Find where the given text appears and provide that cell's center as [X, Y] coordinate. 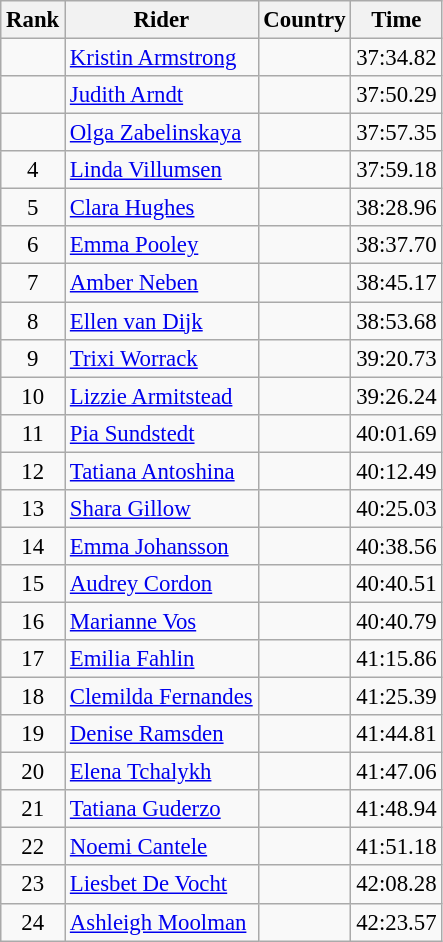
37:59.18 [396, 170]
Time [396, 20]
37:57.35 [396, 133]
9 [33, 358]
17 [33, 659]
Elena Tchalykh [162, 772]
23 [33, 885]
Linda Villumsen [162, 170]
13 [33, 509]
38:53.68 [396, 321]
40:38.56 [396, 546]
Denise Ramsden [162, 734]
37:50.29 [396, 95]
22 [33, 847]
Clara Hughes [162, 208]
Liesbet De Vocht [162, 885]
40:01.69 [396, 433]
Emilia Fahlin [162, 659]
Noemi Cantele [162, 847]
Audrey Cordon [162, 584]
5 [33, 208]
40:12.49 [396, 471]
41:44.81 [396, 734]
Emma Pooley [162, 245]
41:51.18 [396, 847]
14 [33, 546]
40:25.03 [396, 509]
Rider [162, 20]
39:20.73 [396, 358]
Rank [33, 20]
41:25.39 [396, 697]
Clemilda Fernandes [162, 697]
Trixi Worrack [162, 358]
39:26.24 [396, 396]
38:37.70 [396, 245]
8 [33, 321]
42:23.57 [396, 922]
20 [33, 772]
24 [33, 922]
7 [33, 283]
Marianne Vos [162, 621]
Ashleigh Moolman [162, 922]
40:40.79 [396, 621]
40:40.51 [396, 584]
38:45.17 [396, 283]
41:48.94 [396, 809]
6 [33, 245]
38:28.96 [396, 208]
Tatiana Guderzo [162, 809]
Emma Johansson [162, 546]
Pia Sundstedt [162, 433]
Country [304, 20]
41:15.86 [396, 659]
Amber Neben [162, 283]
Ellen van Dijk [162, 321]
21 [33, 809]
41:47.06 [396, 772]
16 [33, 621]
15 [33, 584]
Kristin Armstrong [162, 58]
Lizzie Armitstead [162, 396]
Judith Arndt [162, 95]
19 [33, 734]
10 [33, 396]
Olga Zabelinskaya [162, 133]
12 [33, 471]
37:34.82 [396, 58]
18 [33, 697]
42:08.28 [396, 885]
Shara Gillow [162, 509]
4 [33, 170]
Tatiana Antoshina [162, 471]
11 [33, 433]
